Locate the cell with the specified text and output its [x, y] center coordinate. 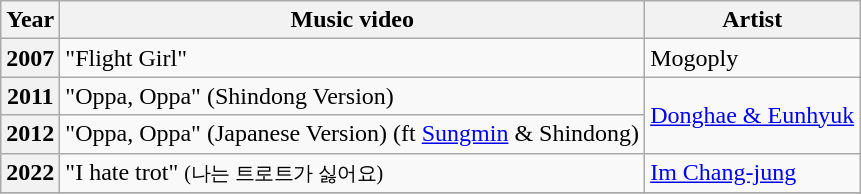
Music video [352, 20]
Donghae & Eunhyuk [752, 115]
"Oppa, Oppa" (Japanese Version) (ft Sungmin & Shindong) [352, 134]
2012 [30, 134]
2007 [30, 58]
Im Chang-jung [752, 173]
Artist [752, 20]
2011 [30, 96]
2022 [30, 173]
"I hate trot" (나는 트로트가 싫어요) [352, 173]
"Oppa, Oppa" (Shindong Version) [352, 96]
Mogoply [752, 58]
"Flight Girl" [352, 58]
Year [30, 20]
